Provide the [x, y] coordinate of the cell's center where the given text is located.  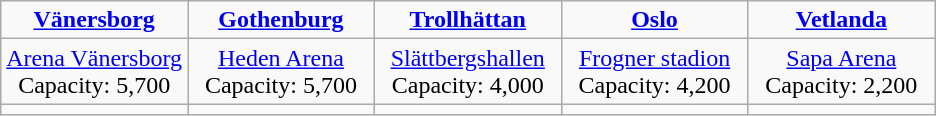
SlättbergshallenCapacity: 4,000 [468, 72]
Vetlanda [842, 20]
Sapa ArenaCapacity: 2,200 [842, 72]
Trollhättan [468, 20]
Vänersborg [94, 20]
Arena VänersborgCapacity: 5,700 [94, 72]
Gothenburg [282, 20]
Frogner stadionCapacity: 4,200 [654, 72]
Heden ArenaCapacity: 5,700 [282, 72]
Oslo [654, 20]
